Provide the [X, Y] coordinate of the cell's center where the given text is located.  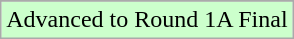
Advanced to Round 1A Final [147, 20]
